Capture the cell that displays the provided text and extract its (X, Y) central coordinate. 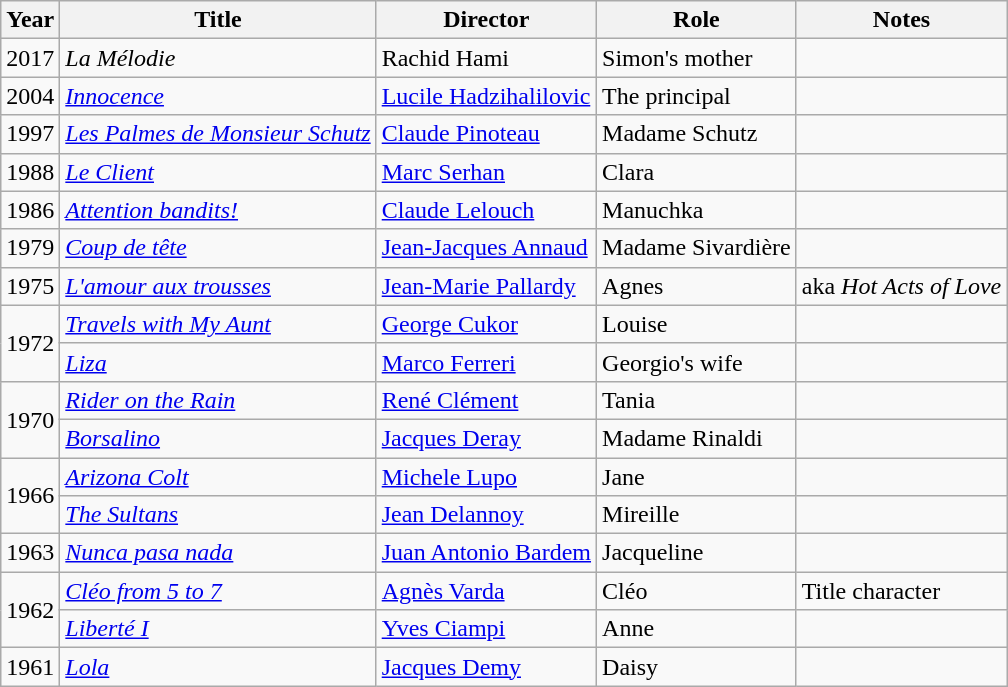
Lucile Hadzihalilovic (486, 96)
2017 (30, 58)
George Cukor (486, 324)
1962 (30, 610)
Yves Ciampi (486, 629)
Louise (697, 324)
Title (218, 20)
Marc Serhan (486, 172)
Daisy (697, 667)
Jane (697, 477)
Year (30, 20)
Tania (697, 400)
L'amour aux trousses (218, 286)
Cléo (697, 591)
Madame Rinaldi (697, 438)
Coup de tête (218, 248)
1975 (30, 286)
1972 (30, 343)
1966 (30, 496)
Madame Sivardière (697, 248)
2004 (30, 96)
Jacques Deray (486, 438)
Borsalino (218, 438)
Les Palmes de Monsieur Schutz (218, 134)
Jean-Jacques Annaud (486, 248)
René Clément (486, 400)
Innocence (218, 96)
Role (697, 20)
Rachid Hami (486, 58)
Marco Ferreri (486, 362)
1986 (30, 210)
Attention bandits! (218, 210)
Le Client (218, 172)
Georgio's wife (697, 362)
Anne (697, 629)
Travels with My Aunt (218, 324)
1970 (30, 419)
Mireille (697, 515)
Manuchka (697, 210)
Jacques Demy (486, 667)
Liza (218, 362)
Agnès Varda (486, 591)
The Sultans (218, 515)
Cléo from 5 to 7 (218, 591)
Nunca pasa nada (218, 553)
Title character (902, 591)
aka Hot Acts of Love (902, 286)
Liberté I (218, 629)
Jean-Marie Pallardy (486, 286)
Jean Delannoy (486, 515)
Juan Antonio Bardem (486, 553)
Lola (218, 667)
Madame Schutz (697, 134)
Notes (902, 20)
Michele Lupo (486, 477)
The principal (697, 96)
Jacqueline (697, 553)
1988 (30, 172)
Agnes (697, 286)
Clara (697, 172)
1997 (30, 134)
Director (486, 20)
1963 (30, 553)
1979 (30, 248)
Claude Lelouch (486, 210)
Arizona Colt (218, 477)
1961 (30, 667)
La Mélodie (218, 58)
Rider on the Rain (218, 400)
Claude Pinoteau (486, 134)
Simon's mother (697, 58)
